Capture the cell that displays the provided text and extract its [X, Y] central coordinate. 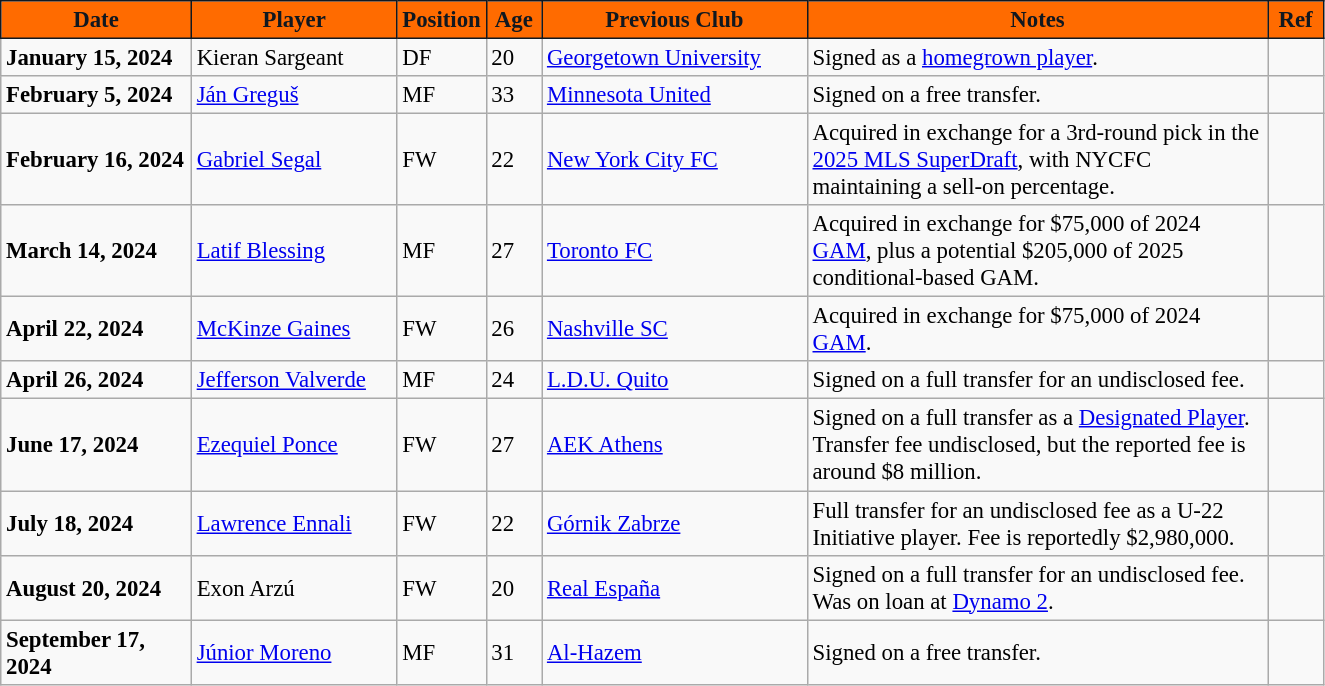
Acquired in exchange for $75,000 of 2024 GAM. [1038, 330]
AEK Athens [675, 445]
Position [442, 20]
Previous Club [675, 20]
L.D.U. Quito [675, 381]
August 20, 2024 [96, 588]
Full transfer for an undisclosed fee as a U-22 Initiative player. Fee is reportedly $2,980,000. [1038, 524]
April 22, 2024 [96, 330]
Górnik Zabrze [675, 524]
31 [514, 652]
Acquired in exchange for $75,000 of 2024 GAM, plus a potential $205,000 of 2025 conditional-based GAM. [1038, 251]
26 [514, 330]
Exon Arzú [294, 588]
24 [514, 381]
Kieran Sargeant [294, 58]
July 18, 2024 [96, 524]
Signed on a full transfer as a Designated Player. Transfer fee undisclosed, but the reported fee is around $8 million. [1038, 445]
Nashville SC [675, 330]
DF [442, 58]
Ezequiel Ponce [294, 445]
June 17, 2024 [96, 445]
Notes [1038, 20]
Toronto FC [675, 251]
Lawrence Ennali [294, 524]
Signed on a full transfer for an undisclosed fee. Was on loan at Dynamo 2. [1038, 588]
March 14, 2024 [96, 251]
Date [96, 20]
Player [294, 20]
April 26, 2024 [96, 381]
Júnior Moreno [294, 652]
McKinze Gaines [294, 330]
Acquired in exchange for a 3rd-round pick in the 2025 MLS SuperDraft, with NYCFC maintaining a sell-on percentage. [1038, 160]
33 [514, 95]
Georgetown University [675, 58]
February 5, 2024 [96, 95]
Ján Greguš [294, 95]
Signed as a homegrown player. [1038, 58]
Signed on a full transfer for an undisclosed fee. [1038, 381]
Gabriel Segal [294, 160]
Real España [675, 588]
January 15, 2024 [96, 58]
New York City FC [675, 160]
Minnesota United [675, 95]
September 17, 2024 [96, 652]
Ref [1296, 20]
Al-Hazem [675, 652]
February 16, 2024 [96, 160]
Latif Blessing [294, 251]
Age [514, 20]
Jefferson Valverde [294, 381]
